Return [X, Y] of the center of cell containing provided text 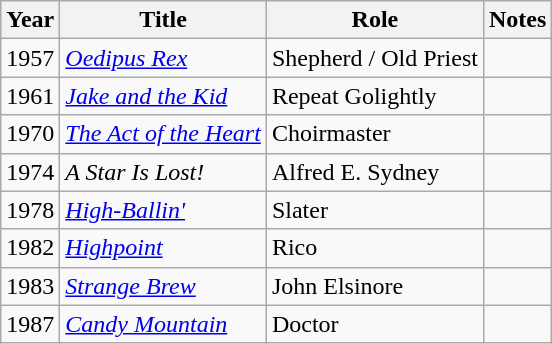
1961 [30, 96]
Highpoint [164, 248]
Jake and the Kid [164, 96]
1957 [30, 58]
Shepherd / Old Priest [374, 58]
Role [374, 20]
Alfred E. Sydney [374, 172]
1982 [30, 248]
High-Ballin' [164, 210]
A Star Is Lost! [164, 172]
1974 [30, 172]
Candy Mountain [164, 324]
Choirmaster [374, 134]
John Elsinore [374, 286]
1987 [30, 324]
Notes [517, 20]
Slater [374, 210]
The Act of the Heart [164, 134]
1970 [30, 134]
Doctor [374, 324]
Year [30, 20]
1983 [30, 286]
Title [164, 20]
Rico [374, 248]
Strange Brew [164, 286]
Oedipus Rex [164, 58]
Repeat Golightly [374, 96]
1978 [30, 210]
